Identify which cell holds the provided text, then report its [x, y] central coordinate. 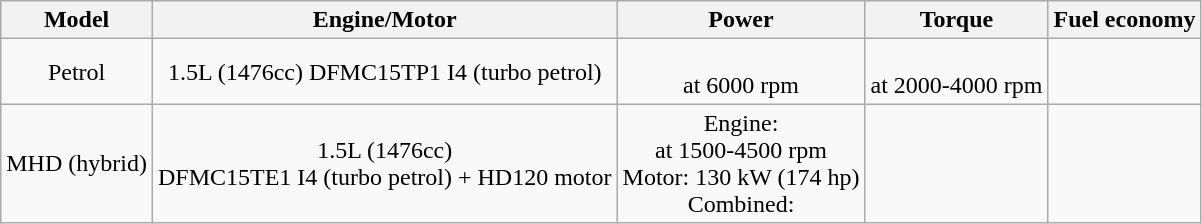
1.5L (1476cc)DFMC15TE1 I4 (turbo petrol) + HD120 motor [384, 164]
Torque [956, 20]
Model [77, 20]
Power [741, 20]
1.5L (1476cc) DFMC15TP1 I4 (turbo petrol) [384, 72]
Fuel economy [1124, 20]
at 2000-4000 rpm [956, 72]
Engine: at 1500-4500 rpmMotor: 130 kW (174 hp)Combined: [741, 164]
at 6000 rpm [741, 72]
Engine/Motor [384, 20]
Petrol [77, 72]
MHD (hybrid) [77, 164]
